Search for the cell housing the specified text and yield its (x, y) center coordinate. 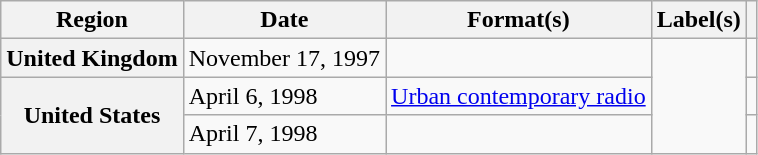
Region (92, 20)
November 17, 1997 (284, 58)
United States (92, 115)
Urban contemporary radio (519, 96)
Format(s) (519, 20)
United Kingdom (92, 58)
April 7, 1998 (284, 134)
April 6, 1998 (284, 96)
Date (284, 20)
Label(s) (698, 20)
